Determine the [x, y] coordinate at the center of the cell enclosing the given text.  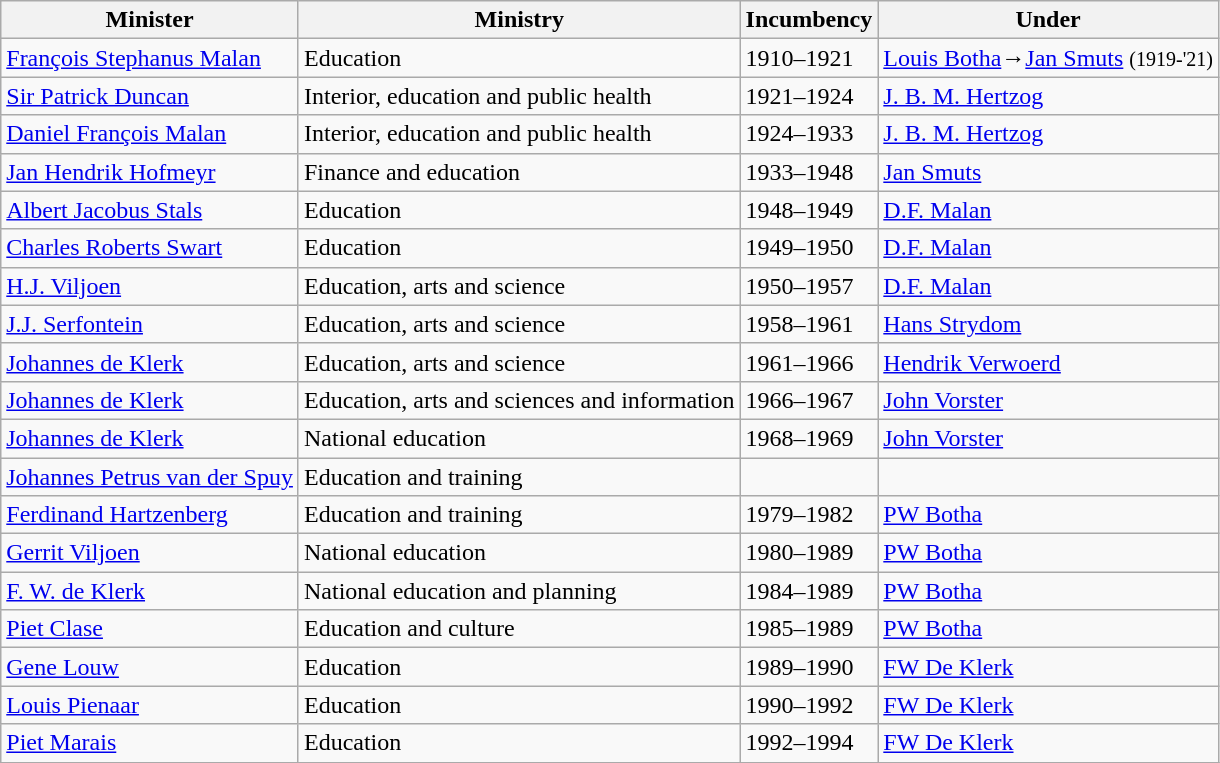
Education and culture [519, 629]
1989–1990 [809, 667]
1933–1948 [809, 172]
Gene Louw [150, 667]
Piet Clase [150, 629]
Minister [150, 20]
1966–1967 [809, 400]
1990–1992 [809, 705]
Louis Pienaar [150, 705]
Ministry [519, 20]
1992–1994 [809, 743]
Finance and education [519, 172]
Hendrik Verwoerd [1048, 362]
Under [1048, 20]
Gerrit Viljoen [150, 553]
Sir Patrick Duncan [150, 96]
François Stephanus Malan [150, 58]
J.J. Serfontein [150, 324]
1980–1989 [809, 553]
Incumbency [809, 20]
1948–1949 [809, 210]
1958–1961 [809, 324]
Jan Smuts [1048, 172]
H.J. Viljoen [150, 286]
Education, arts and sciences and information [519, 400]
Daniel François Malan [150, 134]
F. W. de Klerk [150, 591]
Jan Hendrik Hofmeyr [150, 172]
1961–1966 [809, 362]
Ferdinand Hartzenberg [150, 515]
Louis Botha→Jan Smuts (1919-'21) [1048, 58]
1984–1989 [809, 591]
1949–1950 [809, 248]
1924–1933 [809, 134]
Piet Marais [150, 743]
Albert Jacobus Stals [150, 210]
Johannes Petrus van der Spuy [150, 477]
National education and planning [519, 591]
1921–1924 [809, 96]
Charles Roberts Swart [150, 248]
1968–1969 [809, 438]
1910–1921 [809, 58]
1979–1982 [809, 515]
1985–1989 [809, 629]
Hans Strydom [1048, 324]
1950–1957 [809, 286]
